Output the [x, y] coordinate of the center of the cell containing the given text.  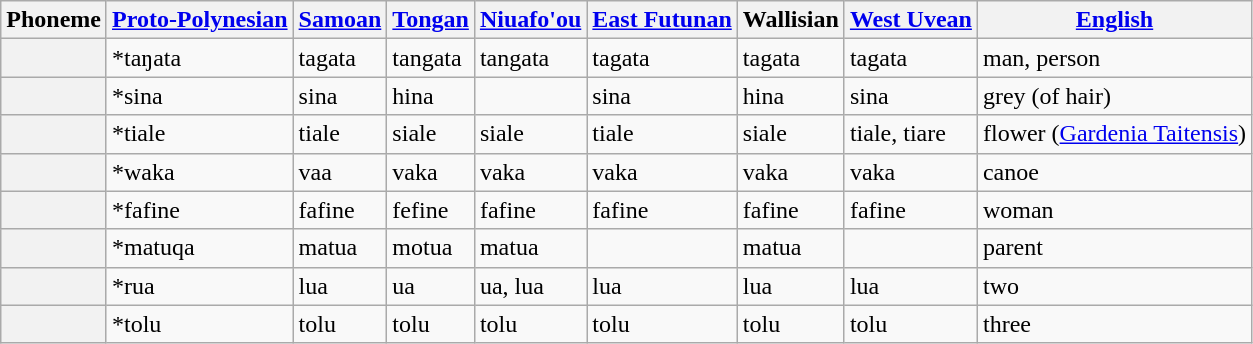
West Uvean [910, 20]
vaa [340, 172]
Samoan [340, 20]
*taŋata [200, 58]
*tiale [200, 134]
*waka [200, 172]
grey (of hair) [1114, 96]
three [1114, 324]
parent [1114, 248]
East Futunan [662, 20]
Wallisian [790, 20]
*rua [200, 286]
Niuafo'ou [530, 20]
*fafine [200, 210]
two [1114, 286]
man, person [1114, 58]
*matuqa [200, 248]
*tolu [200, 324]
canoe [1114, 172]
motua [431, 248]
woman [1114, 210]
flower (Gardenia Taitensis) [1114, 134]
fefine [431, 210]
Proto-Polynesian [200, 20]
*sina [200, 96]
ua, lua [530, 286]
Phoneme [54, 20]
Tongan [431, 20]
English [1114, 20]
ua [431, 286]
tiale, tiare [910, 134]
